From the cell containing the given text, extract its center point as (x, y) coordinate. 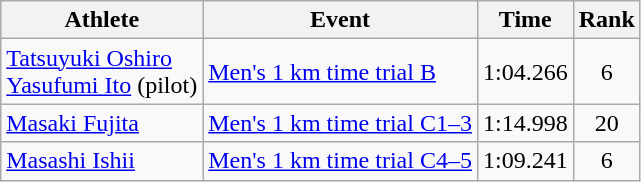
Time (525, 20)
Athlete (102, 20)
Masaki Fujita (102, 123)
Masashi Ishii (102, 161)
20 (606, 123)
Men's 1 km time trial C4–5 (340, 161)
Men's 1 km time trial C1–3 (340, 123)
1:09.241 (525, 161)
1:14.998 (525, 123)
1:04.266 (525, 72)
Event (340, 20)
Men's 1 km time trial B (340, 72)
Tatsuyuki OshiroYasufumi Ito (pilot) (102, 72)
Rank (606, 20)
